Return [X, Y] of the center of cell containing provided text 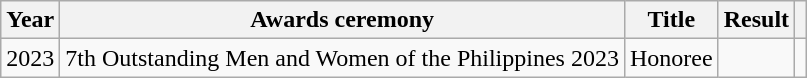
Awards ceremony [342, 20]
2023 [30, 58]
7th Outstanding Men and Women of the Philippines 2023 [342, 58]
Honoree [671, 58]
Year [30, 20]
Title [671, 20]
Result [756, 20]
